For the text-containing cell, return its midpoint in (x, y) coordinate format. 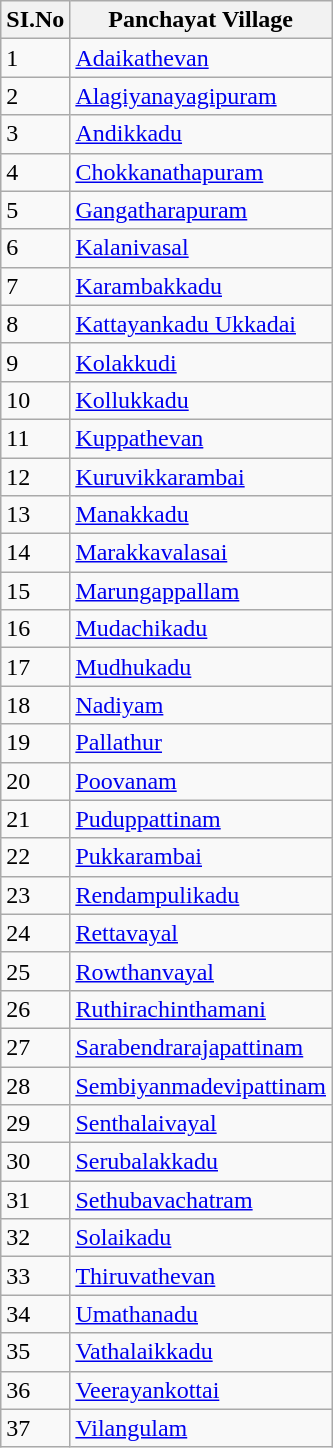
8 (36, 324)
Alagiyanayagipuram (201, 96)
4 (36, 172)
3 (36, 134)
Kolakkudi (201, 362)
Kattayankadu Ukkadai (201, 324)
Pukkarambai (201, 857)
13 (36, 515)
28 (36, 1085)
Ruthirachinthamani (201, 1009)
Sembiyanmadevipattinam (201, 1085)
Veerayankottai (201, 1390)
SI.No (36, 20)
Andikkadu (201, 134)
Mudhukadu (201, 667)
Karambakkadu (201, 286)
32 (36, 1238)
19 (36, 743)
6 (36, 248)
Chokkanathapuram (201, 172)
Sarabendrarajapattinam (201, 1047)
5 (36, 210)
Pallathur (201, 743)
Thiruvathevan (201, 1276)
Kollukkadu (201, 400)
9 (36, 362)
24 (36, 933)
35 (36, 1352)
2 (36, 96)
1 (36, 58)
20 (36, 781)
Sethubavachatram (201, 1200)
23 (36, 895)
12 (36, 477)
27 (36, 1047)
Rettavayal (201, 933)
Rowthanvayal (201, 971)
30 (36, 1162)
Vathalaikkadu (201, 1352)
Marakkavalasai (201, 553)
7 (36, 286)
Kuppathevan (201, 438)
Adaikathevan (201, 58)
Puduppattinam (201, 819)
Senthalaivayal (201, 1124)
29 (36, 1124)
36 (36, 1390)
10 (36, 400)
Rendampulikadu (201, 895)
Marungappallam (201, 591)
14 (36, 553)
Panchayat Village (201, 20)
Mudachikadu (201, 629)
Nadiyam (201, 705)
Poovanam (201, 781)
Manakkadu (201, 515)
37 (36, 1428)
15 (36, 591)
Vilangulam (201, 1428)
31 (36, 1200)
33 (36, 1276)
Solaikadu (201, 1238)
16 (36, 629)
Gangatharapuram (201, 210)
Kalanivasal (201, 248)
26 (36, 1009)
Kuruvikkarambai (201, 477)
Serubalakkadu (201, 1162)
18 (36, 705)
21 (36, 819)
25 (36, 971)
11 (36, 438)
Umathanadu (201, 1314)
22 (36, 857)
34 (36, 1314)
17 (36, 667)
